Determine the [x, y] coordinate at the center of the cell enclosing the given text.  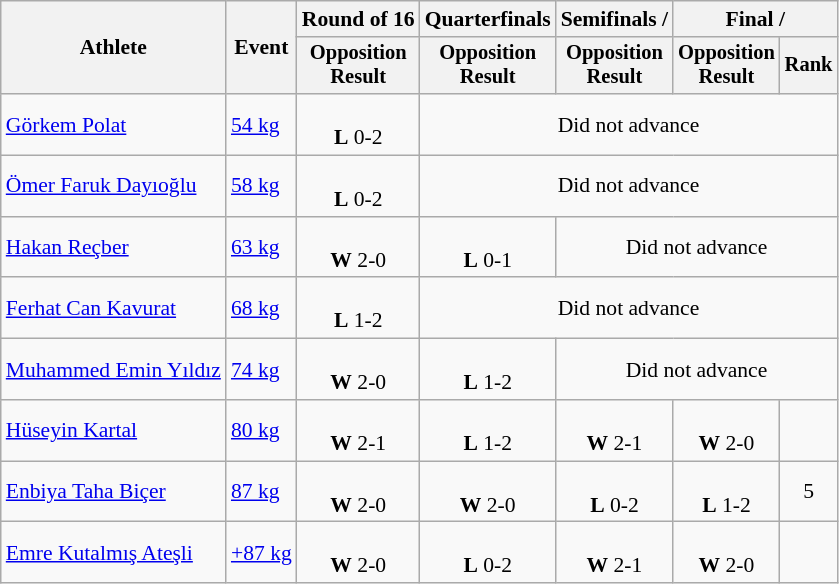
Ferhat Can Kavurat [114, 308]
63 kg [262, 248]
+87 kg [262, 552]
Görkem Polat [114, 124]
Enbiya Taha Biçer [114, 492]
68 kg [262, 308]
Event [262, 48]
5 [809, 492]
Muhammed Emin Yıldız [114, 370]
Athlete [114, 48]
74 kg [262, 370]
Quarterfinals [488, 19]
Round of 16 [358, 19]
80 kg [262, 430]
58 kg [262, 186]
Semifinals / [614, 19]
87 kg [262, 492]
L 0-1 [488, 248]
Emre Kutalmış Ateşli [114, 552]
54 kg [262, 124]
Hüseyin Kartal [114, 430]
Hakan Reçber [114, 248]
Final / [755, 19]
Rank [809, 66]
Ömer Faruk Dayıoğlu [114, 186]
